Capture the cell that displays the provided text and extract its (X, Y) central coordinate. 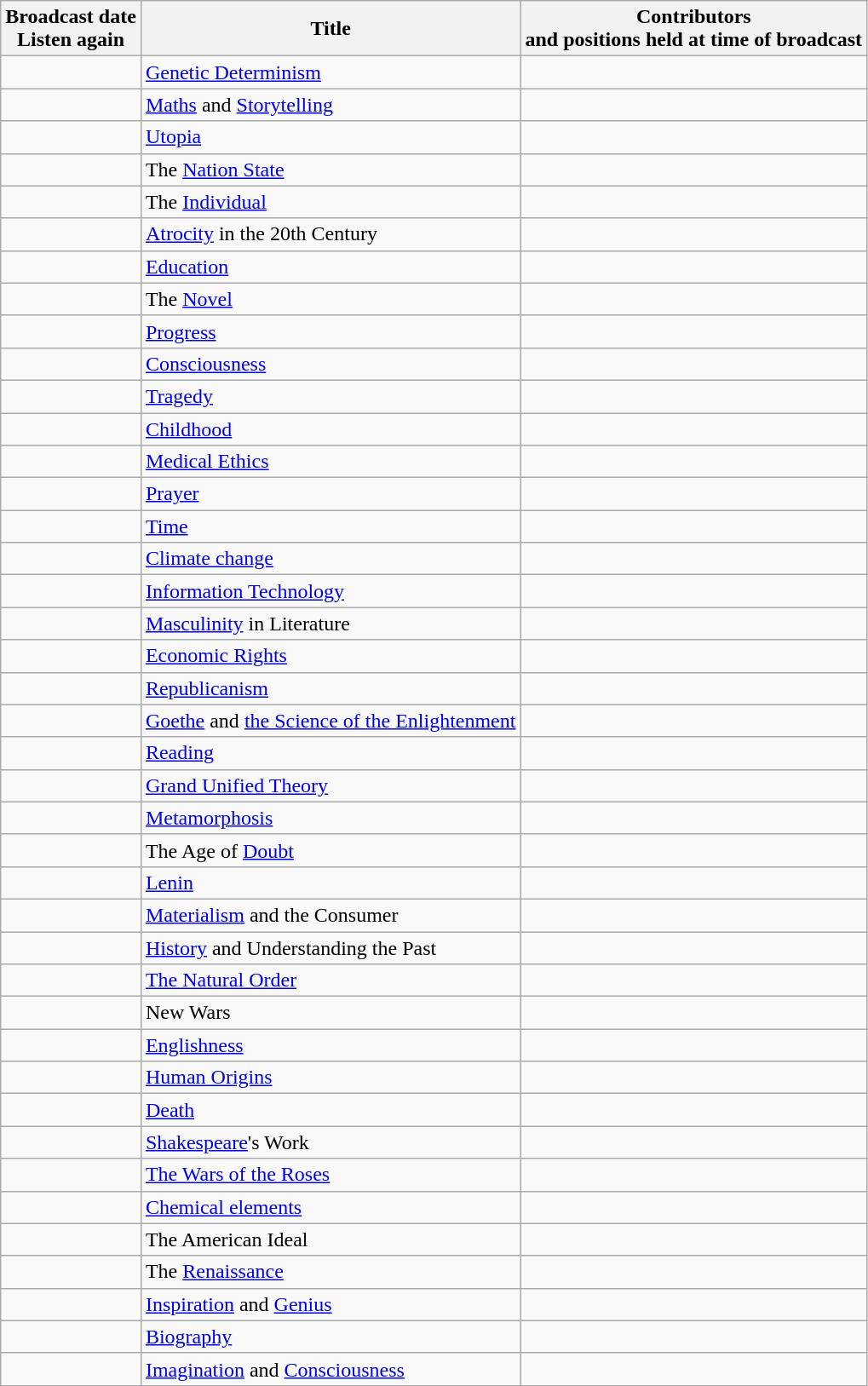
The Renaissance (331, 1272)
Consciousness (331, 364)
Death (331, 1110)
Climate change (331, 559)
Biography (331, 1337)
The Individual (331, 202)
Metamorphosis (331, 818)
Progress (331, 331)
Materialism and the Consumer (331, 915)
Title (331, 29)
Republicanism (331, 688)
Time (331, 526)
Medical Ethics (331, 462)
The Wars of the Roses (331, 1175)
Education (331, 267)
The Novel (331, 299)
Lenin (331, 883)
The Age of Doubt (331, 850)
Information Technology (331, 591)
Imagination and Consciousness (331, 1369)
The American Ideal (331, 1239)
Human Origins (331, 1078)
Utopia (331, 137)
Genetic Determinism (331, 72)
Contributors and positions held at time of broadcast (693, 29)
Chemical elements (331, 1207)
Prayer (331, 494)
The Nation State (331, 170)
Shakespeare's Work (331, 1142)
Childhood (331, 428)
Goethe and the Science of the Enlightenment (331, 721)
The Natural Order (331, 981)
Englishness (331, 1045)
Economic Rights (331, 656)
Tragedy (331, 396)
New Wars (331, 1013)
Masculinity in Literature (331, 624)
Inspiration and Genius (331, 1304)
Grand Unified Theory (331, 785)
History and Understanding the Past (331, 948)
Atrocity in the 20th Century (331, 234)
Maths and Storytelling (331, 105)
Reading (331, 753)
Broadcast date Listen again (72, 29)
